Provide the (X, Y) coordinate of the cell's center where the given text is located.  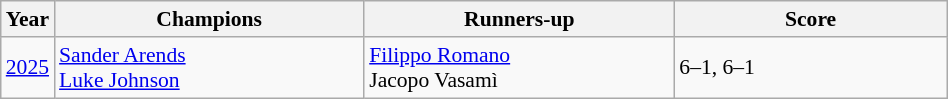
2025 (28, 68)
6–1, 6–1 (810, 68)
Champions (209, 19)
Score (810, 19)
Year (28, 19)
Runners-up (519, 19)
Sander Arends Luke Johnson (209, 68)
Filippo Romano Jacopo Vasamì (519, 68)
